Provide the (x, y) coordinate of the cell's center where the given text is located.  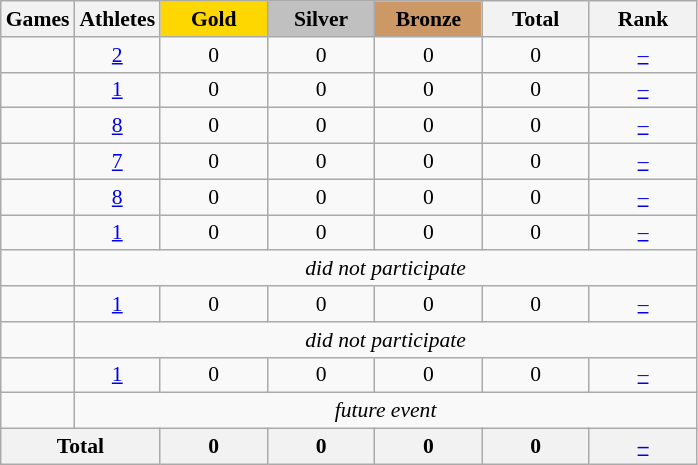
7 (117, 162)
Bronze (428, 19)
2 (117, 55)
Games (38, 19)
Rank (642, 19)
Athletes (117, 19)
Gold (214, 19)
Silver (320, 19)
future event (385, 411)
